Identify which cell holds the provided text, then report its (X, Y) central coordinate. 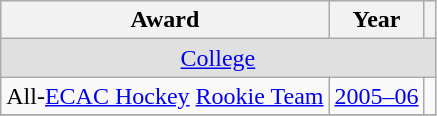
College (218, 58)
Year (376, 20)
2005–06 (376, 96)
All-ECAC Hockey Rookie Team (165, 96)
Award (165, 20)
